Identify which cell holds the provided text, then report its [x, y] central coordinate. 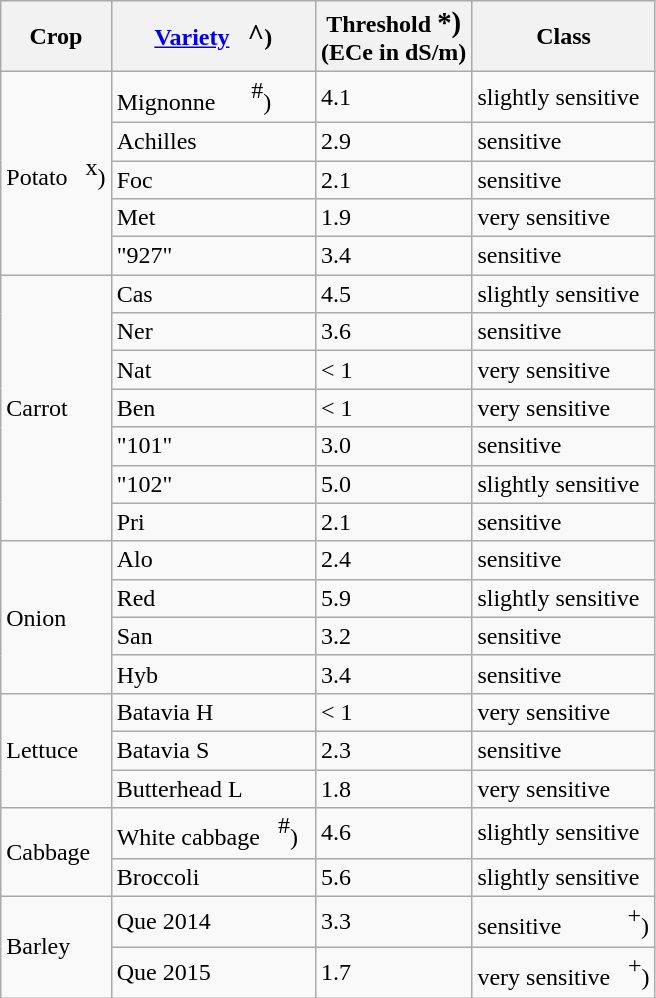
5.0 [393, 484]
Batavia S [213, 750]
sensitive +) [564, 922]
2.9 [393, 141]
Pri [213, 522]
"102" [213, 484]
Met [213, 218]
Mignonne #) [213, 98]
4.1 [393, 98]
"101" [213, 446]
Broccoli [213, 877]
Lettuce [56, 750]
Alo [213, 560]
Barley [56, 946]
Crop [56, 36]
Potato x) [56, 174]
Threshold *) (ECe in dS/m) [393, 36]
2.3 [393, 750]
Ner [213, 332]
Nat [213, 370]
3.2 [393, 636]
1.9 [393, 218]
Que 2015 [213, 972]
5.9 [393, 598]
Achilles [213, 141]
1.7 [393, 972]
3.3 [393, 922]
3.6 [393, 332]
Onion [56, 617]
Red [213, 598]
Class [564, 36]
Hyb [213, 674]
Cabbage [56, 852]
4.6 [393, 834]
Ben [213, 408]
1.8 [393, 789]
5.6 [393, 877]
"927" [213, 256]
very sensitive +) [564, 972]
3.0 [393, 446]
White cabbage #) [213, 834]
San [213, 636]
4.5 [393, 294]
Batavia H [213, 712]
Carrot [56, 408]
Butterhead L [213, 789]
Variety ^) [213, 36]
2.4 [393, 560]
Que 2014 [213, 922]
Cas [213, 294]
Foc [213, 180]
